Identify which cell holds the provided text, then report its (X, Y) central coordinate. 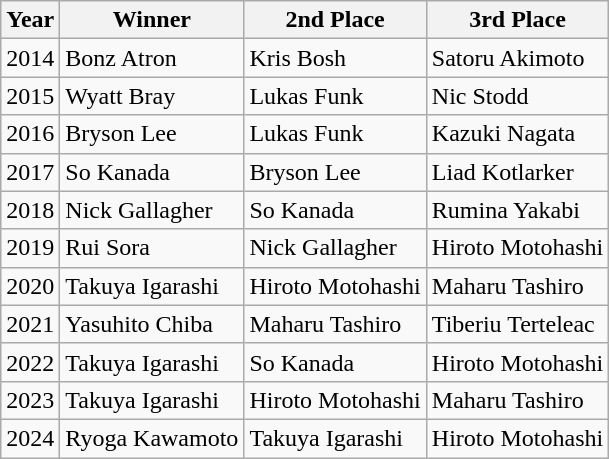
Liad Kotlarker (517, 172)
2023 (30, 400)
Satoru Akimoto (517, 58)
Winner (152, 20)
Year (30, 20)
2018 (30, 210)
Ryoga Kawamoto (152, 438)
2021 (30, 324)
Rumina Yakabi (517, 210)
Yasuhito Chiba (152, 324)
Nic Stodd (517, 96)
2016 (30, 134)
Kazuki Nagata (517, 134)
2022 (30, 362)
2019 (30, 248)
2015 (30, 96)
3rd Place (517, 20)
Bonz Atron (152, 58)
Tiberiu Terteleac (517, 324)
Wyatt Bray (152, 96)
2nd Place (335, 20)
2017 (30, 172)
Kris Bosh (335, 58)
2024 (30, 438)
2020 (30, 286)
2014 (30, 58)
Rui Sora (152, 248)
